Pinpoint the cell where the given text exists, returning its (X, Y) midpoint coordinate. 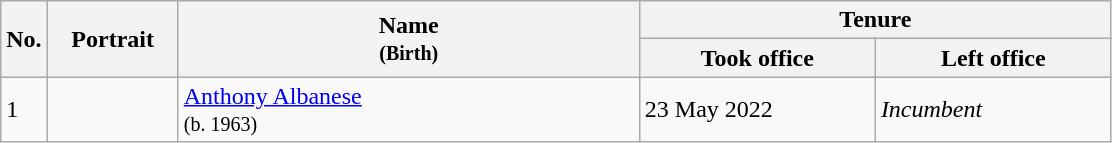
23 May 2022 (757, 110)
Tenure (875, 20)
Portrait (112, 39)
1 (24, 110)
Took office (757, 58)
Anthony Albanese(b. 1963) (408, 110)
Incumbent (993, 110)
No. (24, 39)
Left office (993, 58)
Name(Birth) (408, 39)
